Extract the (X, Y) coordinate from the center of the cell holding the provided text.  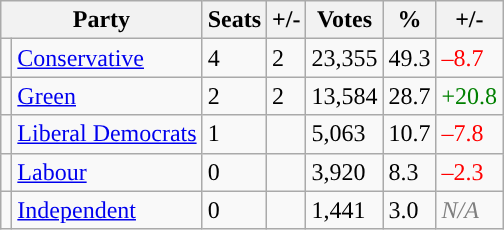
Seats (234, 20)
Liberal Democrats (107, 134)
10.7 (410, 134)
–7.8 (470, 134)
Party (102, 20)
5,063 (344, 134)
3,920 (344, 172)
1,441 (344, 210)
–2.3 (470, 172)
1 (234, 134)
23,355 (344, 58)
Votes (344, 20)
–8.7 (470, 58)
3.0 (410, 210)
49.3 (410, 58)
Labour (107, 172)
% (410, 20)
Green (107, 96)
Independent (107, 210)
4 (234, 58)
28.7 (410, 96)
N/A (470, 210)
8.3 (410, 172)
+20.8 (470, 96)
13,584 (344, 96)
Conservative (107, 58)
